Determine the (X, Y) coordinate at the center of the cell enclosing the given text.  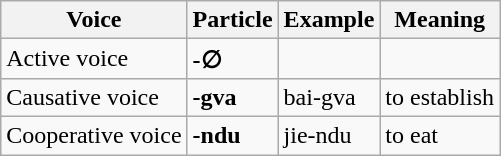
Voice (94, 20)
jie-ndu (329, 135)
-gva (232, 97)
Example (329, 20)
-∅ (232, 59)
to establish (440, 97)
Meaning (440, 20)
bai-gva (329, 97)
Particle (232, 20)
Active voice (94, 59)
Cooperative voice (94, 135)
to eat (440, 135)
-ndu (232, 135)
Causative voice (94, 97)
